Output the [X, Y] coordinate of the center of the cell containing the given text.  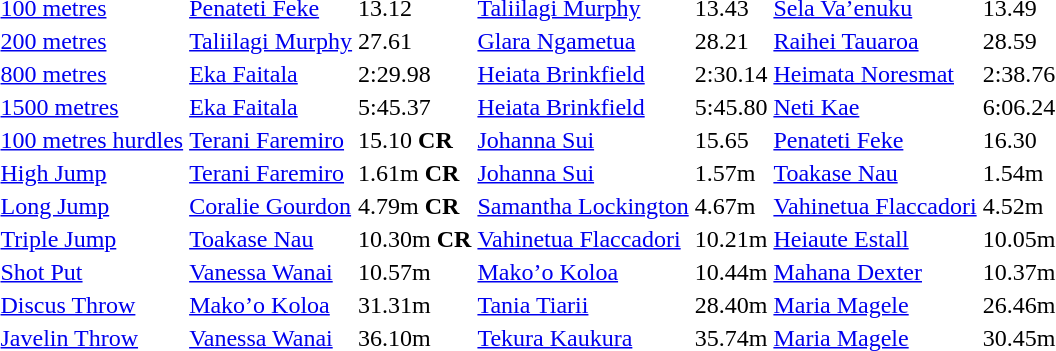
4.67m [731, 206]
Glara Ngametua [583, 41]
27.61 [415, 41]
Mahana Dexter [875, 272]
15.65 [731, 140]
Raihei Tauaroa [875, 41]
Coralie Gourdon [271, 206]
10.21m [731, 239]
2:29.98 [415, 74]
5:45.37 [415, 107]
5:45.80 [731, 107]
Penateti Feke [875, 140]
Vanessa Wanai [271, 272]
1.57m [731, 173]
Taliilagi Murphy [271, 41]
Maria Magele [875, 305]
2:30.14 [731, 74]
Heiaute Estall [875, 239]
10.44m [731, 272]
1.61m CR [415, 173]
10.57m [415, 272]
31.31m [415, 305]
15.10 CR [415, 140]
28.40m [731, 305]
10.30m CR [415, 239]
Heimata Noresmat [875, 74]
4.79m CR [415, 206]
Samantha Lockington [583, 206]
Neti Kae [875, 107]
28.21 [731, 41]
Tania Tiarii [583, 305]
